Locate the cell with the specified text and output its (x, y) center coordinate. 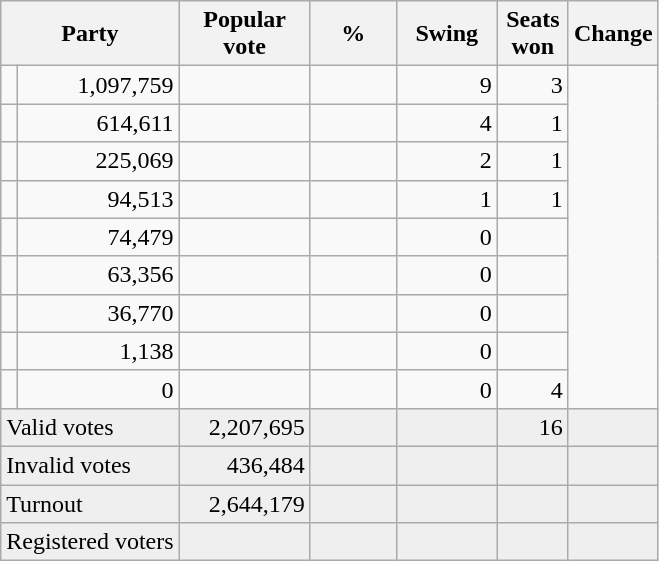
94,513 (98, 199)
36,770 (98, 313)
Popular vote (244, 34)
2,644,179 (244, 503)
436,484 (244, 465)
Valid votes (90, 427)
9 (446, 85)
Change (613, 34)
% (353, 34)
614,611 (98, 123)
Party (90, 34)
Invalid votes (90, 465)
Turnout (90, 503)
16 (532, 427)
1,138 (98, 351)
2 (446, 161)
74,479 (98, 237)
Registered voters (90, 542)
2,207,695 (244, 427)
3 (532, 85)
63,356 (98, 275)
225,069 (98, 161)
Seatswon (532, 34)
Swing (446, 34)
1,097,759 (98, 85)
